Find where the given text appears and provide that cell's center as [X, Y] coordinate. 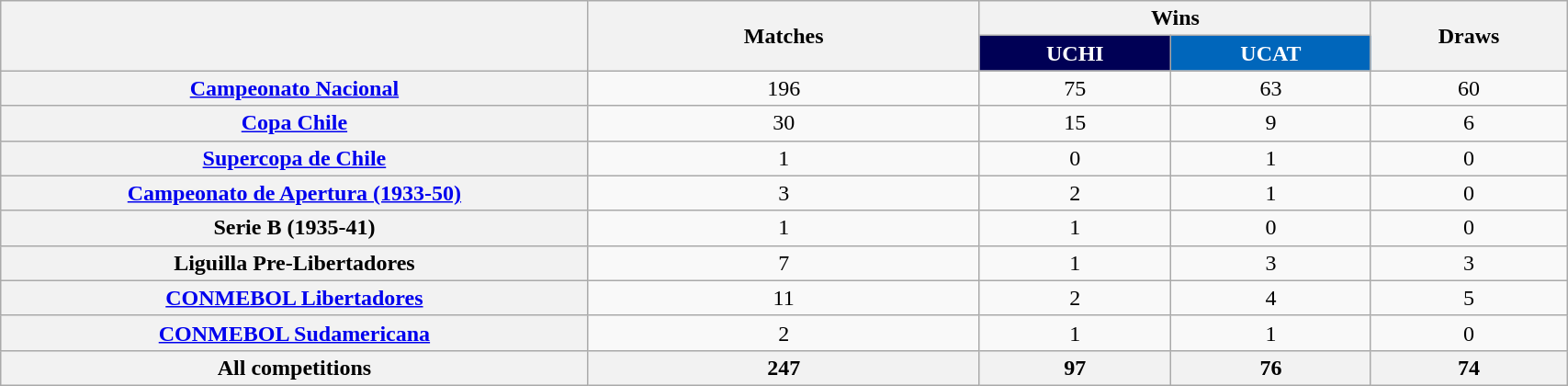
97 [1075, 368]
247 [784, 368]
Supercopa de Chile [294, 158]
75 [1075, 88]
60 [1468, 88]
63 [1270, 88]
4 [1270, 298]
Campeonato de Apertura (1933-50) [294, 193]
9 [1270, 123]
UCAT [1270, 53]
Wins [1175, 18]
30 [784, 123]
Copa Chile [294, 123]
5 [1468, 298]
Liguilla Pre-Libertadores [294, 263]
UCHI [1075, 53]
Serie B (1935-41) [294, 228]
Matches [784, 36]
CONMEBOL Sudamericana [294, 333]
6 [1468, 123]
11 [784, 298]
76 [1270, 368]
Draws [1468, 36]
15 [1075, 123]
CONMEBOL Libertadores [294, 298]
7 [784, 263]
Campeonato Nacional [294, 88]
74 [1468, 368]
196 [784, 88]
All competitions [294, 368]
